Return the [X, Y] coordinate for the center point of the cell that contains the specified text.  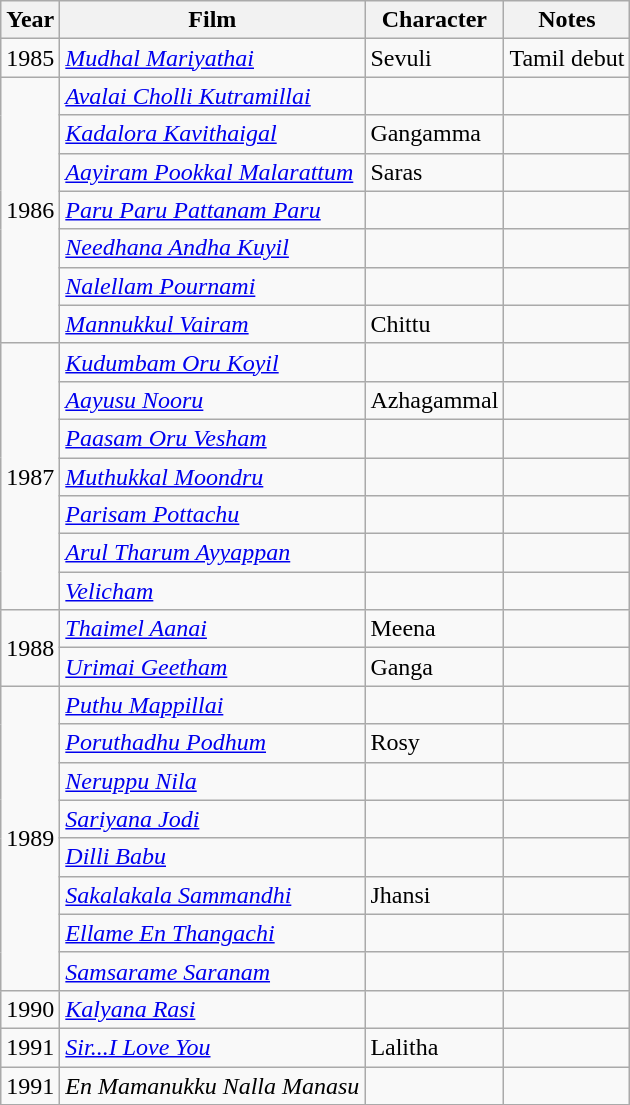
Sakalakala Sammandhi [212, 895]
Film [212, 20]
1990 [30, 1009]
1989 [30, 838]
Year [30, 20]
Avalai Cholli Kutramillai [212, 96]
Mudhal Mariyathai [212, 58]
Character [434, 20]
Notes [567, 20]
Velicham [212, 591]
Needhana Andha Kuyil [212, 248]
Paasam Oru Vesham [212, 438]
Aayusu Nooru [212, 400]
Ellame En Thangachi [212, 933]
1988 [30, 648]
Tamil debut [567, 58]
Ganga [434, 667]
1987 [30, 476]
Thaimel Aanai [212, 629]
Samsarame Saranam [212, 971]
Neruppu Nila [212, 781]
Arul Tharum Ayyappan [212, 553]
Meena [434, 629]
Gangamma [434, 134]
1986 [30, 210]
Chittu [434, 324]
Aayiram Pookkal Malarattum [212, 172]
Mannukkul Vairam [212, 324]
Kalyana Rasi [212, 1009]
Nalellam Pournami [212, 286]
Sariyana Jodi [212, 819]
Muthukkal Moondru [212, 477]
Kadalora Kavithaigal [212, 134]
Rosy [434, 743]
En Mamanukku Nalla Manasu [212, 1085]
Kudumbam Oru Koyil [212, 362]
1985 [30, 58]
Azhagammal [434, 400]
Sir...I Love You [212, 1047]
Lalitha [434, 1047]
Saras [434, 172]
Paru Paru Pattanam Paru [212, 210]
Jhansi [434, 895]
Poruthadhu Podhum [212, 743]
Sevuli [434, 58]
Parisam Pottachu [212, 515]
Puthu Mappillai [212, 705]
Urimai Geetham [212, 667]
Dilli Babu [212, 857]
